Scan for the cell matching the given text and deliver its (x, y) coordinate at center. 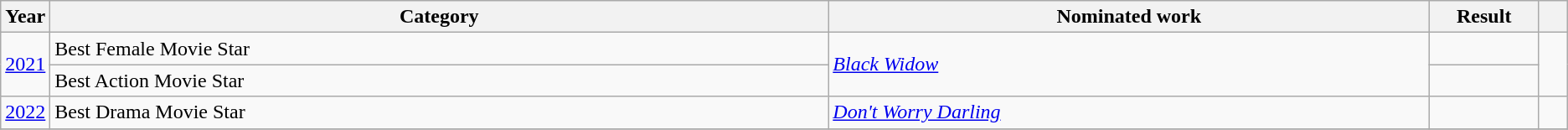
2021 (25, 65)
Best Female Movie Star (439, 49)
Best Action Movie Star (439, 81)
Category (439, 17)
Black Widow (1129, 65)
Best Drama Movie Star (439, 112)
Nominated work (1129, 17)
Don't Worry Darling (1129, 112)
Year (25, 17)
2022 (25, 112)
Result (1484, 17)
